Detect which cell encompasses the target text, then output its (X, Y) center coordinate. 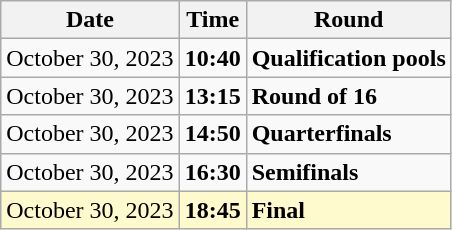
Date (90, 20)
18:45 (212, 210)
Time (212, 20)
13:15 (212, 96)
16:30 (212, 172)
14:50 (212, 134)
Semifinals (348, 172)
Qualification pools (348, 58)
Quarterfinals (348, 134)
Round (348, 20)
10:40 (212, 58)
Round of 16 (348, 96)
Final (348, 210)
